Locate the cell with the specified text and output its [x, y] center coordinate. 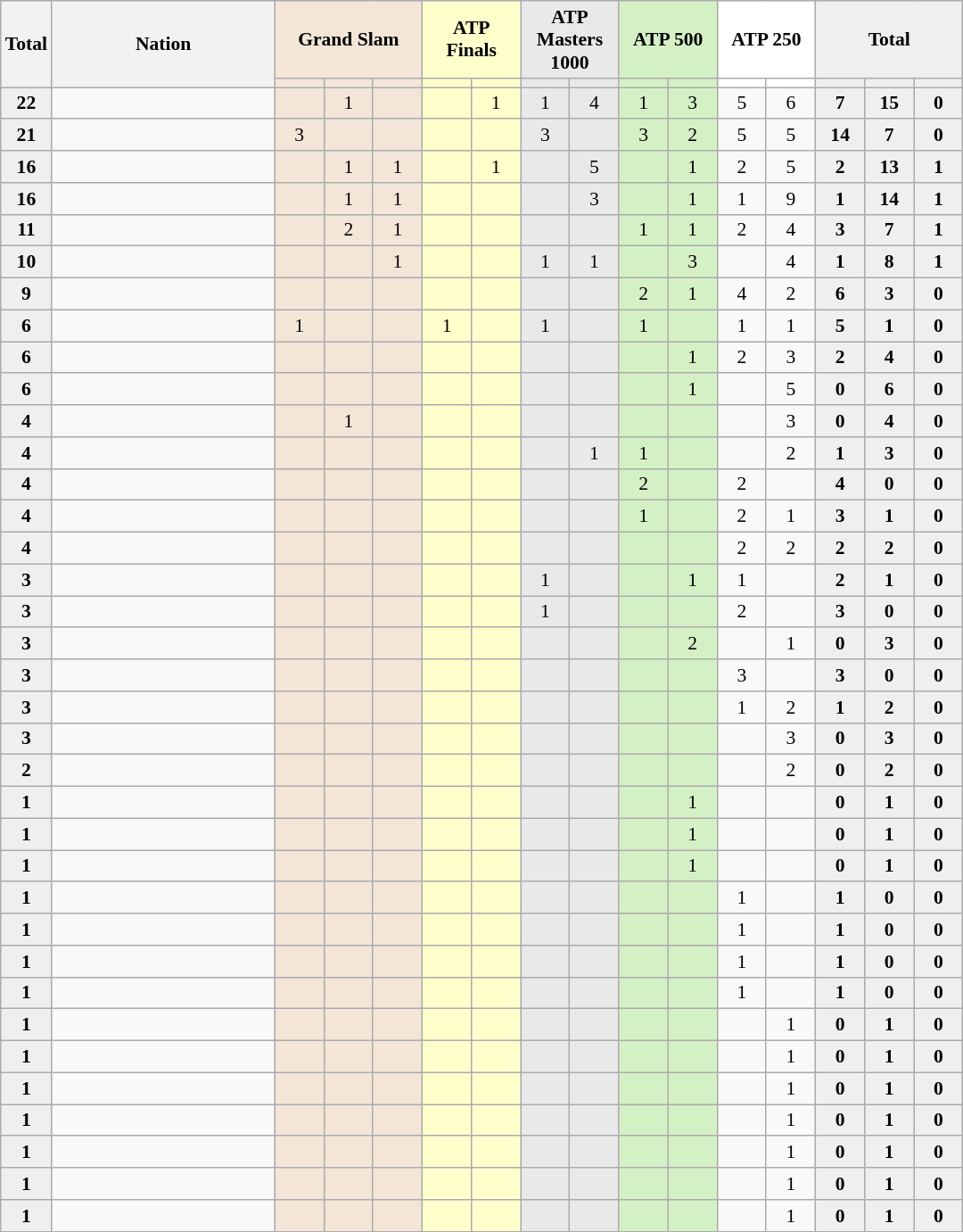
ATP Finals [472, 39]
22 [27, 103]
Nation [163, 45]
ATP Masters 1000 [570, 39]
11 [27, 230]
ATP 250 [766, 39]
ATP 500 [668, 39]
15 [890, 103]
21 [27, 136]
8 [890, 262]
Grand Slam [348, 39]
10 [27, 262]
13 [890, 167]
